Identify which cell holds the provided text, then report its [X, Y] central coordinate. 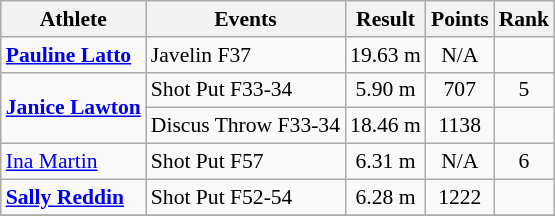
6 [524, 162]
Result [386, 19]
Rank [524, 19]
Athlete [74, 19]
Events [246, 19]
Ina Martin [74, 162]
Points [460, 19]
707 [460, 90]
5.90 m [386, 90]
Shot Put F33-34 [246, 90]
1138 [460, 126]
Pauline Latto [74, 55]
6.28 m [386, 197]
Shot Put F57 [246, 162]
6.31 m [386, 162]
Sally Reddin [74, 197]
18.46 m [386, 126]
1222 [460, 197]
Discus Throw F33-34 [246, 126]
Shot Put F52-54 [246, 197]
19.63 m [386, 55]
5 [524, 90]
Javelin F37 [246, 55]
Janice Lawton [74, 108]
